Detect which cell encompasses the target text, then output its (x, y) center coordinate. 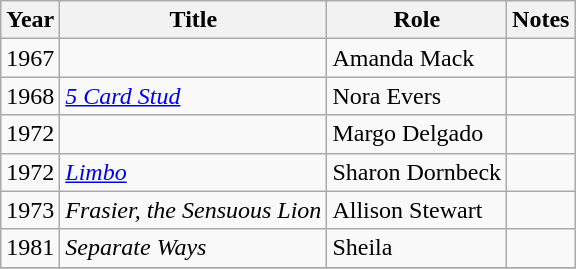
Separate Ways (194, 248)
Margo Delgado (417, 134)
5 Card Stud (194, 96)
1967 (30, 58)
Allison Stewart (417, 210)
Notes (541, 20)
Year (30, 20)
1981 (30, 248)
Sharon Dornbeck (417, 172)
Nora Evers (417, 96)
Limbo (194, 172)
Sheila (417, 248)
1973 (30, 210)
Amanda Mack (417, 58)
1968 (30, 96)
Frasier, the Sensuous Lion (194, 210)
Title (194, 20)
Role (417, 20)
